Capture the cell that displays the provided text and extract its (X, Y) central coordinate. 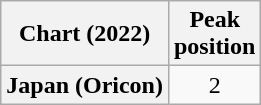
Peakposition (214, 34)
Chart (2022) (85, 34)
2 (214, 85)
Japan (Oricon) (85, 85)
